Detect which cell encompasses the target text, then output its (X, Y) center coordinate. 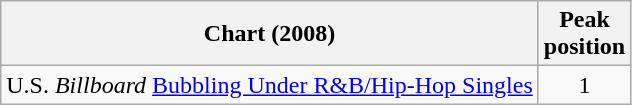
Peakposition (584, 34)
Chart (2008) (270, 34)
U.S. Billboard Bubbling Under R&B/Hip-Hop Singles (270, 85)
1 (584, 85)
